Pinpoint the cell where the given text exists, returning its (x, y) midpoint coordinate. 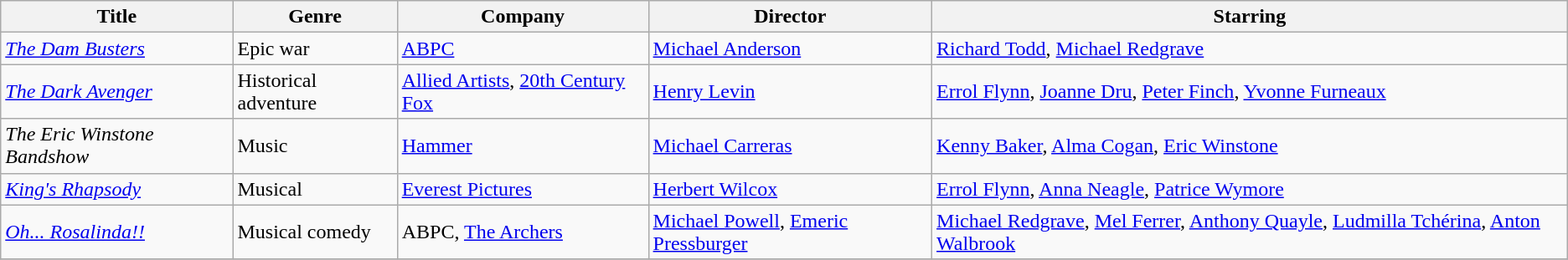
The Dark Avenger (117, 92)
Errol Flynn, Joanne Dru, Peter Finch, Yvonne Furneaux (1250, 92)
Musical (315, 189)
Title (117, 17)
Allied Artists, 20th Century Fox (523, 92)
Herbert Wilcox (790, 189)
Director (790, 17)
Company (523, 17)
Musical comedy (315, 232)
The Eric Winstone Bandshow (117, 145)
Michael Redgrave, Mel Ferrer, Anthony Quayle, Ludmilla Tchérina, Anton Walbrook (1250, 232)
Starring (1250, 17)
Epic war (315, 48)
ABPC, The Archers (523, 232)
King's Rhapsody (117, 189)
Henry Levin (790, 92)
Michael Anderson (790, 48)
Genre (315, 17)
The Dam Busters (117, 48)
Michael Powell, Emeric Pressburger (790, 232)
Kenny Baker, Alma Cogan, Eric Winstone (1250, 145)
Music (315, 145)
Hammer (523, 145)
Errol Flynn, Anna Neagle, Patrice Wymore (1250, 189)
Michael Carreras (790, 145)
Richard Todd, Michael Redgrave (1250, 48)
Everest Pictures (523, 189)
ABPC (523, 48)
Oh... Rosalinda!! (117, 232)
Historical adventure (315, 92)
